Capture the cell that displays the provided text and extract its [x, y] central coordinate. 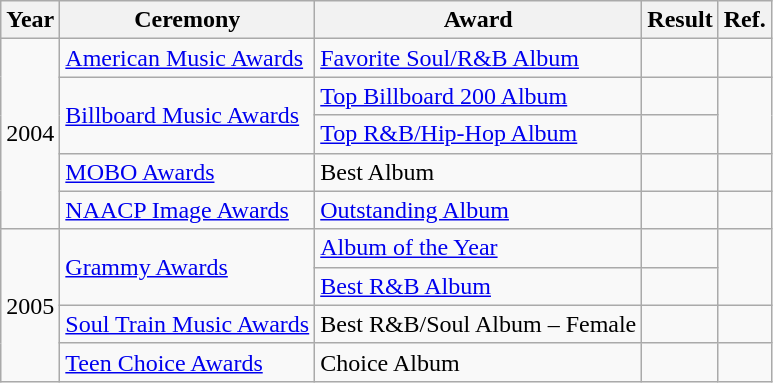
Grammy Awards [188, 267]
American Music Awards [188, 58]
Outstanding Album [478, 210]
Choice Album [478, 362]
Album of the Year [478, 248]
Top Billboard 200 Album [478, 96]
Award [478, 20]
Best R&B/Soul Album – Female [478, 324]
Best Album [478, 172]
2004 [30, 134]
Favorite Soul/R&B Album [478, 58]
NAACP Image Awards [188, 210]
Ref. [744, 20]
Top R&B/Hip-Hop Album [478, 134]
MOBO Awards [188, 172]
Year [30, 20]
Soul Train Music Awards [188, 324]
Teen Choice Awards [188, 362]
2005 [30, 305]
Ceremony [188, 20]
Best R&B Album [478, 286]
Billboard Music Awards [188, 115]
Result [680, 20]
